Extract the (X, Y) coordinate from the center of the cell holding the provided text.  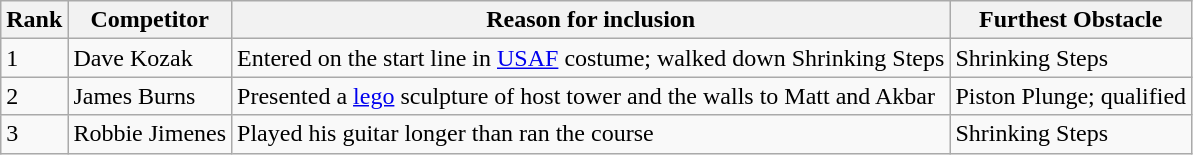
Reason for inclusion (591, 20)
3 (34, 134)
Piston Plunge; qualified (1071, 96)
Presented a lego sculpture of host tower and the walls to Matt and Akbar (591, 96)
Robbie Jimenes (150, 134)
Furthest Obstacle (1071, 20)
James Burns (150, 96)
Entered on the start line in USAF costume; walked down Shrinking Steps (591, 58)
2 (34, 96)
1 (34, 58)
Rank (34, 20)
Dave Kozak (150, 58)
Competitor (150, 20)
Played his guitar longer than ran the course (591, 134)
